Find where the given text appears and provide that cell's center as (x, y) coordinate. 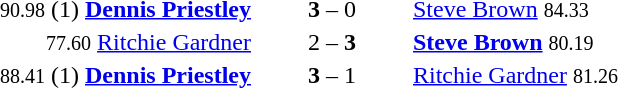
2 – 3 (332, 42)
